For the text-containing cell, return its midpoint in [x, y] coordinate format. 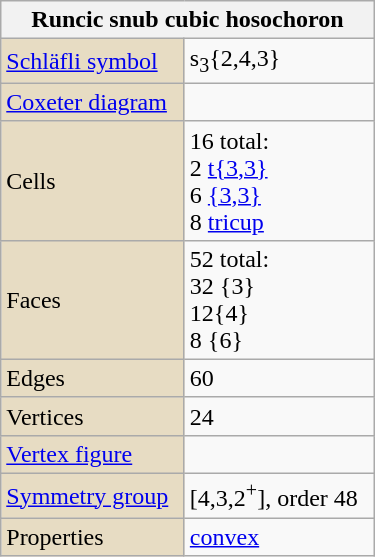
s3{2,4,3} [279, 61]
16 total: 2 t{3,3} 6 {3,3} 8 tricup [279, 180]
Vertices [93, 416]
Symmetry group [93, 496]
60 [279, 378]
Vertex figure [93, 454]
Edges [93, 378]
24 [279, 416]
convex [279, 537]
Schläfli symbol [93, 61]
52 total:32 {3}12{4}8 {6} [279, 300]
Coxeter diagram [93, 102]
Properties [93, 537]
Cells [93, 180]
[4,3,2+], order 48 [279, 496]
Runcic snub cubic hosochoron [188, 20]
Faces [93, 300]
